Extract the (x, y) coordinate from the center of the cell holding the provided text.  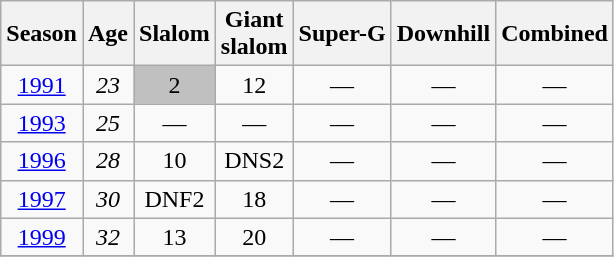
13 (175, 237)
28 (108, 161)
25 (108, 123)
Downhill (443, 34)
30 (108, 199)
32 (108, 237)
Combined (555, 34)
DNF2 (175, 199)
1996 (42, 161)
12 (254, 85)
DNS2 (254, 161)
18 (254, 199)
Slalom (175, 34)
20 (254, 237)
1993 (42, 123)
1997 (42, 199)
Age (108, 34)
1999 (42, 237)
2 (175, 85)
1991 (42, 85)
10 (175, 161)
Giantslalom (254, 34)
Super-G (342, 34)
23 (108, 85)
Season (42, 34)
